Provide the [X, Y] coordinate of the cell's center where the given text is located.  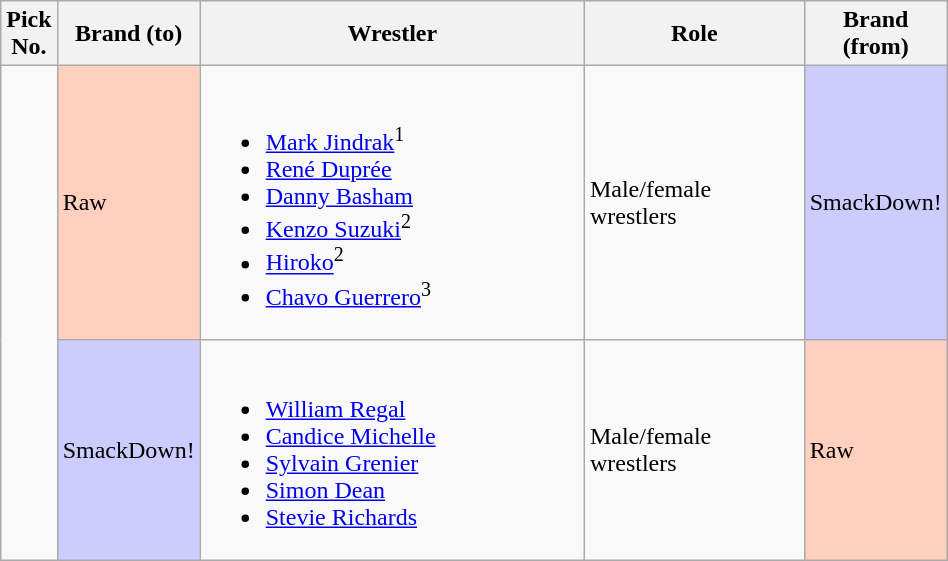
Wrestler [392, 34]
Pick No. [29, 34]
William RegalCandice MichelleSylvain GrenierSimon DeanStevie Richards [392, 450]
Brand (to) [128, 34]
Mark Jindrak1René DupréeDanny BashamKenzo Suzuki2Hiroko2Chavo Guerrero3 [392, 203]
Brand (from) [876, 34]
Role [694, 34]
